Determine the (X, Y) coordinate at the center of the cell enclosing the given text.  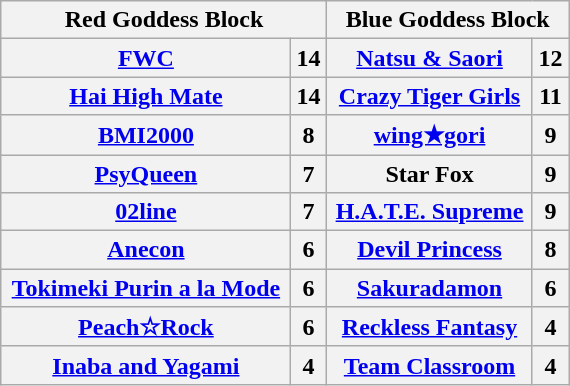
wing★gori (430, 135)
FWC (146, 58)
Team Classroom (430, 365)
02line (146, 212)
BMI2000 (146, 135)
Blue Goddess Block (448, 20)
Inaba and Yagami (146, 365)
Peach☆Rock (146, 327)
Sakuradamon (430, 288)
Red Goddess Block (164, 20)
12 (550, 58)
Reckless Fantasy (430, 327)
H.A.T.E. Supreme (430, 212)
Natsu & Saori (430, 58)
11 (550, 96)
Devil Princess (430, 250)
Star Fox (430, 173)
PsyQueen (146, 173)
Hai High Mate (146, 96)
Tokimeki Purin a la Mode (146, 288)
Crazy Tiger Girls (430, 96)
Anecon (146, 250)
